Search for the cell housing the specified text and yield its [X, Y] center coordinate. 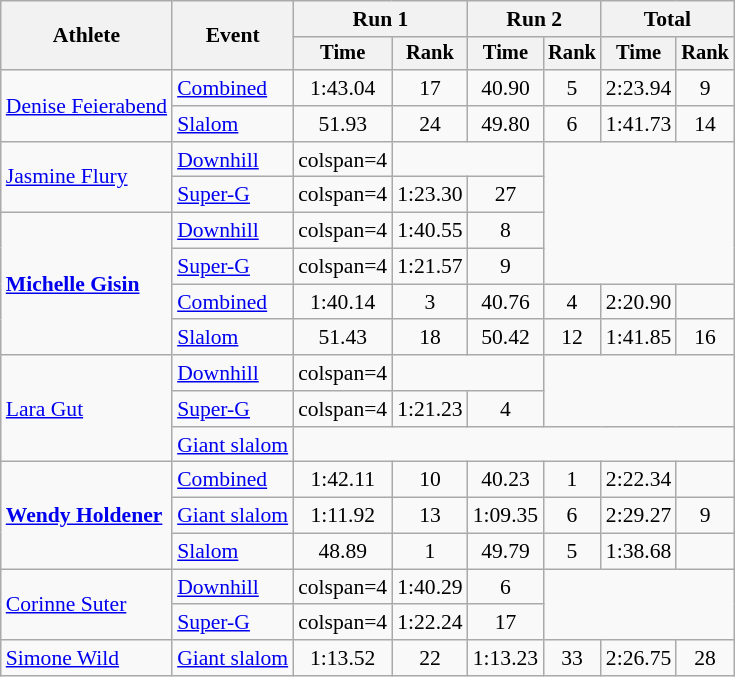
1:40.14 [342, 302]
51.93 [342, 124]
1:42.11 [342, 480]
Denise Feierabend [86, 106]
1:13.23 [506, 658]
1:13.52 [342, 658]
8 [506, 231]
1:41.73 [638, 124]
14 [705, 124]
40.76 [506, 302]
1:22.24 [430, 623]
1:40.55 [430, 231]
Jasmine Flury [86, 178]
1:21.23 [430, 409]
16 [705, 338]
Run 2 [534, 19]
24 [430, 124]
10 [430, 480]
18 [430, 338]
2:29.27 [638, 516]
49.80 [506, 124]
2:23.94 [638, 88]
1:21.57 [430, 267]
40.90 [506, 88]
Run 1 [380, 19]
1:38.68 [638, 552]
1:40.29 [430, 587]
1:41.85 [638, 338]
22 [430, 658]
Event [232, 36]
27 [506, 195]
2:22.34 [638, 480]
2:20.90 [638, 302]
Simone Wild [86, 658]
Athlete [86, 36]
33 [572, 658]
51.43 [342, 338]
Wendy Holdener [86, 516]
13 [430, 516]
48.89 [342, 552]
3 [430, 302]
12 [572, 338]
1:23.30 [430, 195]
1:09.35 [506, 516]
1:43.04 [342, 88]
Michelle Gisin [86, 284]
2:26.75 [638, 658]
49.79 [506, 552]
Corinne Suter [86, 604]
40.23 [506, 480]
1:11.92 [342, 516]
50.42 [506, 338]
28 [705, 658]
Lara Gut [86, 408]
Total [668, 19]
